Output the [x, y] coordinate of the center of the cell containing the given text.  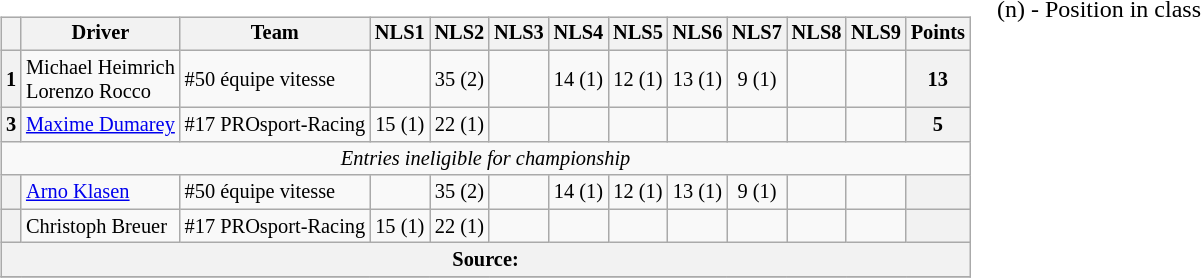
NLS3 [519, 34]
NLS1 [400, 34]
NLS7 [757, 34]
Team [275, 34]
5 [938, 125]
1 [11, 79]
NLS2 [460, 34]
NLS5 [638, 34]
Christoph Breuer [100, 226]
Driver [100, 34]
Michael Heimrich Lorenzo Rocco [100, 79]
Entries ineligible for championship [486, 159]
NLS9 [876, 34]
NLS8 [817, 34]
Points [938, 34]
3 [11, 125]
NLS6 [698, 34]
Maxime Dumarey [100, 125]
Arno Klasen [100, 192]
Source: [486, 260]
13 [938, 79]
NLS4 [579, 34]
